Provide the [x, y] coordinate of the cell's center where the given text is located.  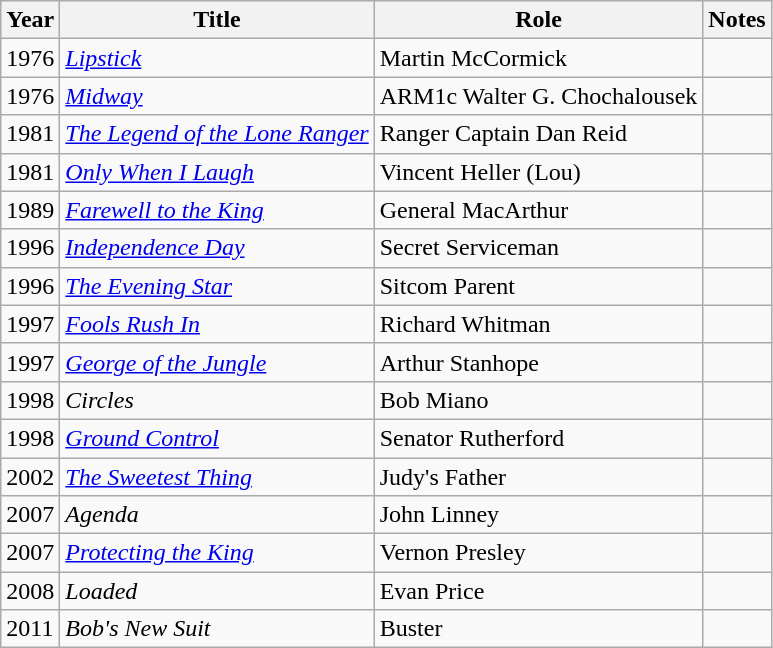
Bob Miano [538, 400]
Ranger Captain Dan Reid [538, 134]
Fools Rush In [217, 324]
Martin McCormick [538, 58]
Loaded [217, 591]
Bob's New Suit [217, 629]
2008 [30, 591]
Senator Rutherford [538, 438]
Role [538, 20]
Ground Control [217, 438]
Circles [217, 400]
The Sweetest Thing [217, 477]
Farewell to the King [217, 210]
George of the Jungle [217, 362]
The Evening Star [217, 286]
Notes [737, 20]
Midway [217, 96]
Sitcom Parent [538, 286]
Secret Serviceman [538, 248]
ARM1c Walter G. Chochalousek [538, 96]
Richard Whitman [538, 324]
1989 [30, 210]
The Legend of the Lone Ranger [217, 134]
Arthur Stanhope [538, 362]
Evan Price [538, 591]
2002 [30, 477]
Lipstick [217, 58]
General MacArthur [538, 210]
Buster [538, 629]
Year [30, 20]
Protecting the King [217, 553]
John Linney [538, 515]
Title [217, 20]
2011 [30, 629]
Independence Day [217, 248]
Judy's Father [538, 477]
Only When I Laugh [217, 172]
Vincent Heller (Lou) [538, 172]
Vernon Presley [538, 553]
Agenda [217, 515]
